Return the (X, Y) coordinate for the center point of the cell that contains the specified text.  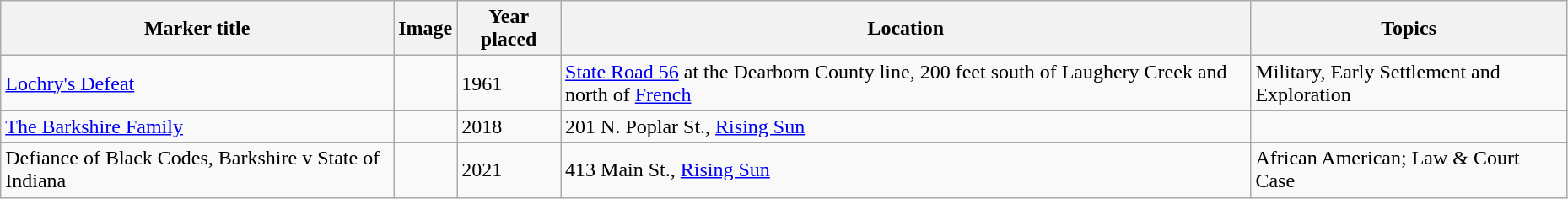
State Road 56 at the Dearborn County line, 200 feet south of Laughery Creek and north of French (906, 83)
Topics (1409, 29)
1961 (509, 83)
African American; Law & Court Case (1409, 170)
Year placed (509, 29)
Image (425, 29)
The Barkshire Family (197, 126)
2021 (509, 170)
201 N. Poplar St., Rising Sun (906, 126)
Lochry's Defeat (197, 83)
Location (906, 29)
Military, Early Settlement and Exploration (1409, 83)
Marker title (197, 29)
413 Main St., Rising Sun (906, 170)
2018 (509, 126)
Defiance of Black Codes, Barkshire v State of Indiana (197, 170)
